Scan for the cell matching the given text and deliver its (X, Y) coordinate at center. 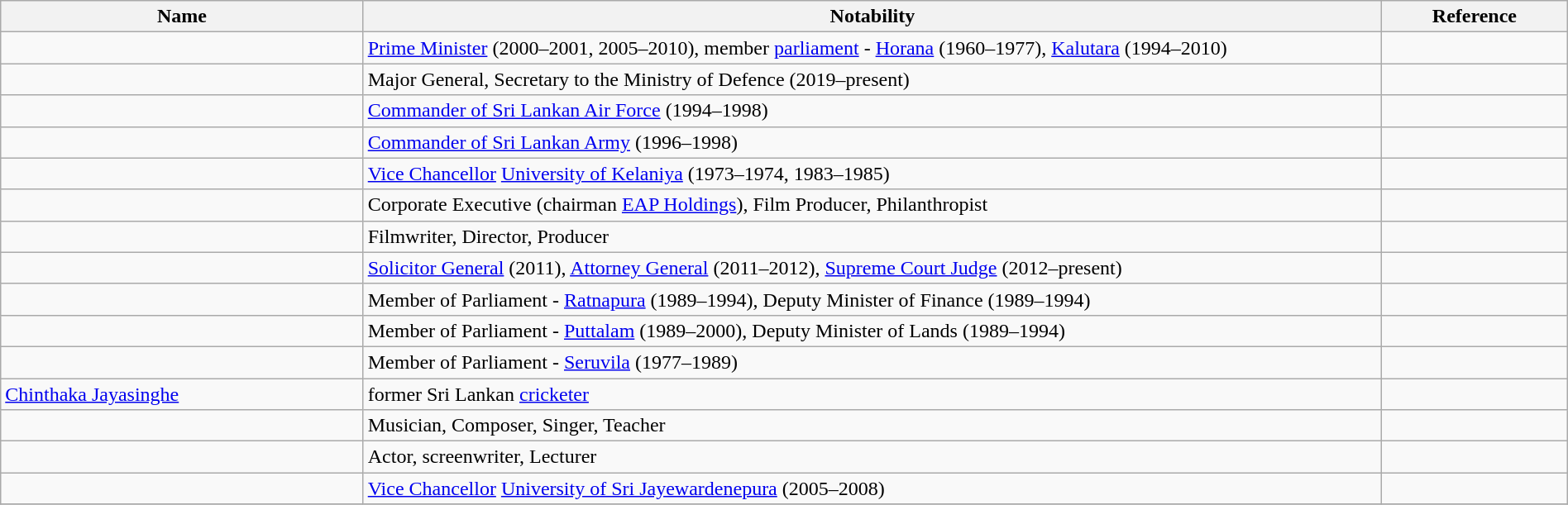
Member of Parliament - Puttalam (1989–2000), Deputy Minister of Lands (1989–1994) (872, 331)
Chinthaka Jayasinghe (182, 394)
Corporate Executive (chairman EAP Holdings), Film Producer, Philanthropist (872, 205)
Prime Minister (2000–2001, 2005–2010), member parliament - Horana (1960–1977), Kalutara (1994–2010) (872, 48)
Vice Chancellor University of Sri Jayewardenepura (2005–2008) (872, 488)
Member of Parliament - Ratnapura (1989–1994), Deputy Minister of Finance (1989–1994) (872, 299)
Filmwriter, Director, Producer (872, 236)
Reference (1475, 17)
former Sri Lankan cricketer (872, 394)
Commander of Sri Lankan Air Force (1994–1998) (872, 111)
Member of Parliament - Seruvila (1977–1989) (872, 362)
Name (182, 17)
Vice Chancellor University of Kelaniya (1973–1974, 1983–1985) (872, 174)
Musician, Composer, Singer, Teacher (872, 426)
Notability (872, 17)
Major General, Secretary to the Ministry of Defence (2019–present) (872, 79)
Solicitor General (2011), Attorney General (2011–2012), Supreme Court Judge (2012–present) (872, 268)
Commander of Sri Lankan Army (1996–1998) (872, 142)
Actor, screenwriter, Lecturer (872, 457)
